Scan for the cell matching the given text and deliver its [X, Y] coordinate at center. 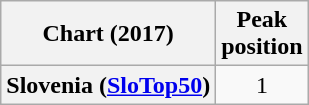
Chart (2017) [108, 34]
1 [262, 85]
Peakposition [262, 34]
Slovenia (SloTop50) [108, 85]
